Find where the given text appears and provide that cell's center as [X, Y] coordinate. 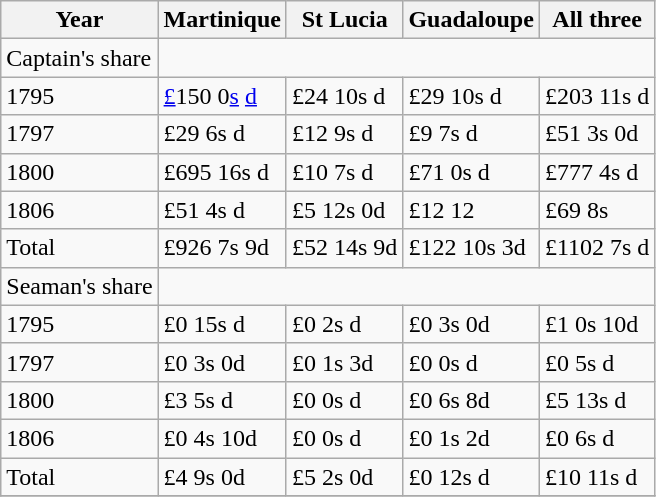
£3 5s d [222, 400]
£10 11s d [597, 477]
£0 1s 2d [471, 438]
£150 0s d [222, 96]
Year [80, 20]
£29 6s d [222, 134]
£51 3s 0d [597, 134]
£24 10s d [344, 96]
£0 4s 10d [222, 438]
£69 8s [597, 210]
£12 12 [471, 210]
£71 0s d [471, 172]
£51 4s d [222, 210]
£777 4s d [597, 172]
£12 9s d [344, 134]
St Lucia [344, 20]
£9 7s d [471, 134]
£4 9s 0d [222, 477]
£695 16s d [222, 172]
£203 11s d [597, 96]
£0 6s 8d [471, 400]
£5 12s 0d [344, 210]
Martinique [222, 20]
£122 10s 3d [471, 248]
£0 6s d [597, 438]
Seaman's share [80, 286]
£0 2s d [344, 324]
£0 1s 3d [344, 362]
£0 12s d [471, 477]
£10 7s d [344, 172]
£1102 7s d [597, 248]
£52 14s 9d [344, 248]
£926 7s 9d [222, 248]
Guadaloupe [471, 20]
£5 13s d [597, 400]
£5 2s 0d [344, 477]
All three [597, 20]
£0 5s d [597, 362]
Captain's share [80, 58]
£0 15s d [222, 324]
£1 0s 10d [597, 324]
£29 10s d [471, 96]
